Identify which cell holds the provided text, then report its [x, y] central coordinate. 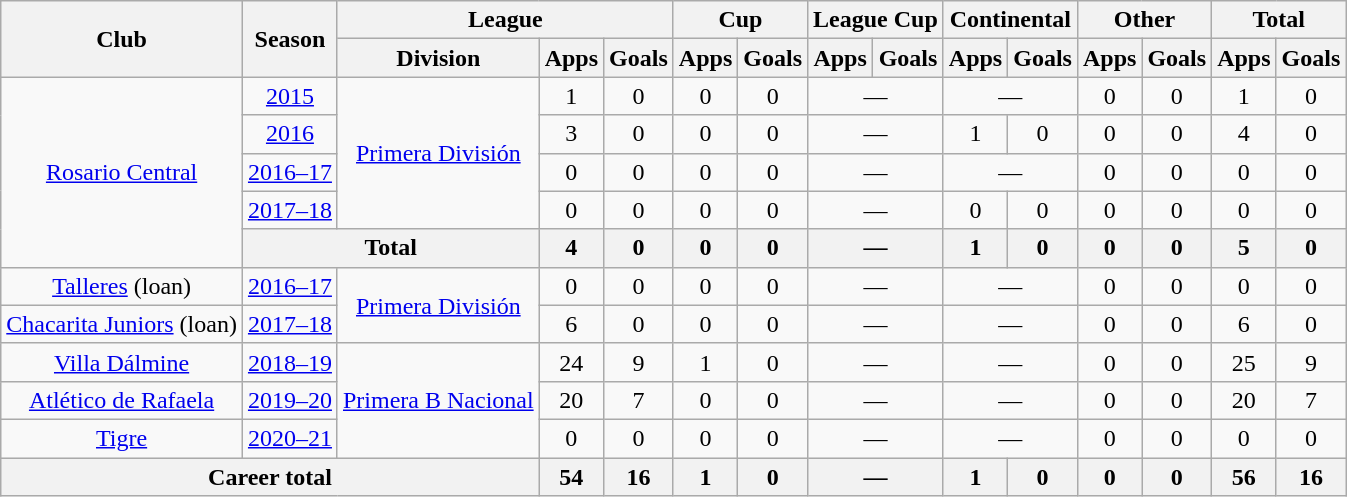
54 [571, 477]
Chacarita Juniors (loan) [122, 324]
25 [1244, 362]
Other [1144, 20]
Primera B Nacional [438, 400]
League Cup [876, 20]
5 [1244, 248]
56 [1244, 477]
2016 [290, 134]
Tigre [122, 438]
24 [571, 362]
Career total [270, 477]
2018–19 [290, 362]
Atlético de Rafaela [122, 400]
Club [122, 39]
Rosario Central [122, 172]
Cup [740, 20]
Villa Dálmine [122, 362]
2019–20 [290, 400]
Division [438, 58]
League [505, 20]
3 [571, 134]
Talleres (loan) [122, 286]
2015 [290, 96]
2020–21 [290, 438]
Continental [1010, 20]
Season [290, 39]
